Search for the cell housing the specified text and yield its (X, Y) center coordinate. 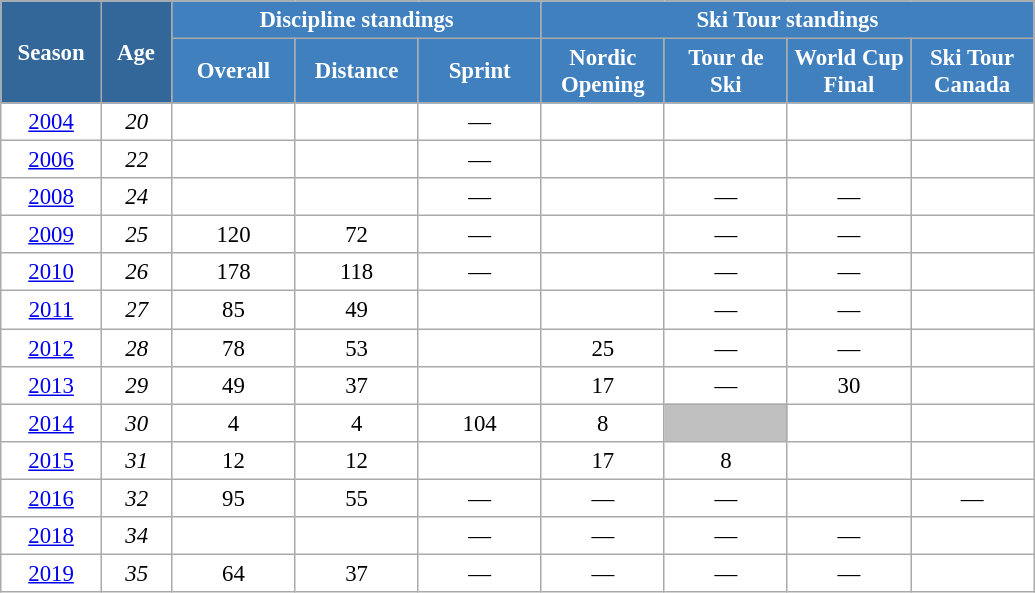
22 (136, 160)
2011 (52, 310)
85 (234, 310)
32 (136, 498)
35 (136, 573)
Overall (234, 72)
Sprint (480, 72)
34 (136, 536)
72 (356, 235)
2013 (52, 385)
2010 (52, 273)
178 (234, 273)
Age (136, 52)
120 (234, 235)
118 (356, 273)
2008 (52, 197)
55 (356, 498)
2018 (52, 536)
2014 (52, 423)
26 (136, 273)
28 (136, 348)
2016 (52, 498)
2006 (52, 160)
2019 (52, 573)
78 (234, 348)
Tour deSki (726, 72)
World CupFinal (848, 72)
Distance (356, 72)
95 (234, 498)
53 (356, 348)
Ski Tour standings (787, 20)
2015 (52, 460)
2009 (52, 235)
Season (52, 52)
Discipline standings (356, 20)
2004 (52, 122)
27 (136, 310)
64 (234, 573)
24 (136, 197)
31 (136, 460)
NordicOpening (602, 72)
29 (136, 385)
Ski TourCanada (972, 72)
104 (480, 423)
2012 (52, 348)
20 (136, 122)
